Extract the [x, y] coordinate from the center of the cell holding the provided text.  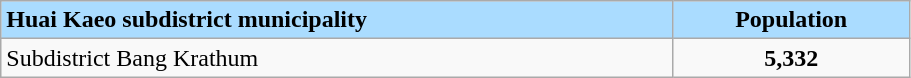
Population [791, 20]
5,332 [791, 58]
Subdistrict Bang Krathum [337, 58]
Huai Kaeo subdistrict municipality [337, 20]
